Locate the cell with the specified text and output its [x, y] center coordinate. 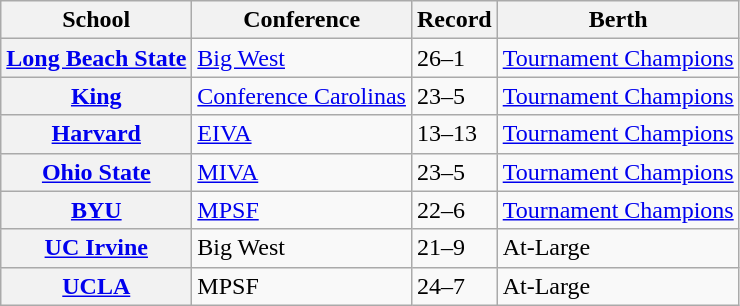
24–7 [454, 286]
Harvard [96, 134]
Berth [618, 20]
Conference [302, 20]
26–1 [454, 58]
School [96, 20]
BYU [96, 210]
Conference Carolinas [302, 96]
King [96, 96]
UCLA [96, 286]
22–6 [454, 210]
21–9 [454, 248]
EIVA [302, 134]
Record [454, 20]
Long Beach State [96, 58]
13–13 [454, 134]
MIVA [302, 172]
UC Irvine [96, 248]
Ohio State [96, 172]
